Search for the cell housing the specified text and yield its [x, y] center coordinate. 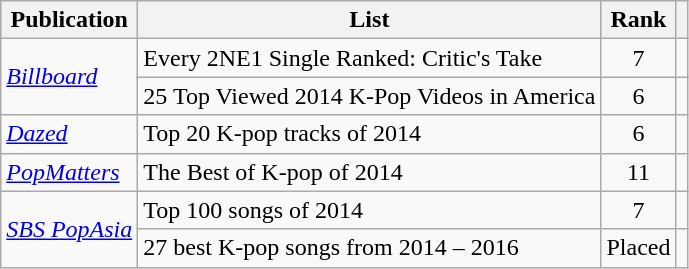
27 best K-pop songs from 2014 – 2016 [370, 248]
PopMatters [70, 172]
Rank [638, 20]
Dazed [70, 134]
List [370, 20]
Publication [70, 20]
The Best of K-pop of 2014 [370, 172]
Billboard [70, 77]
Top 20 K-pop tracks of 2014 [370, 134]
Every 2NE1 Single Ranked: Critic's Take [370, 58]
Placed [638, 248]
25 Top Viewed 2014 K-Pop Videos in America [370, 96]
Top 100 songs of 2014 [370, 210]
SBS PopAsia [70, 229]
11 [638, 172]
